For the text-containing cell, return its midpoint in (x, y) coordinate format. 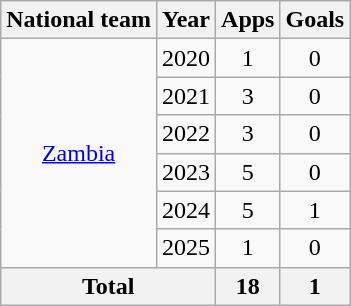
Apps (248, 20)
Goals (315, 20)
18 (248, 286)
National team (79, 20)
Year (186, 20)
2024 (186, 210)
2021 (186, 96)
Zambia (79, 153)
Total (108, 286)
2025 (186, 248)
2023 (186, 172)
2020 (186, 58)
2022 (186, 134)
